Capture the cell that displays the provided text and extract its (x, y) central coordinate. 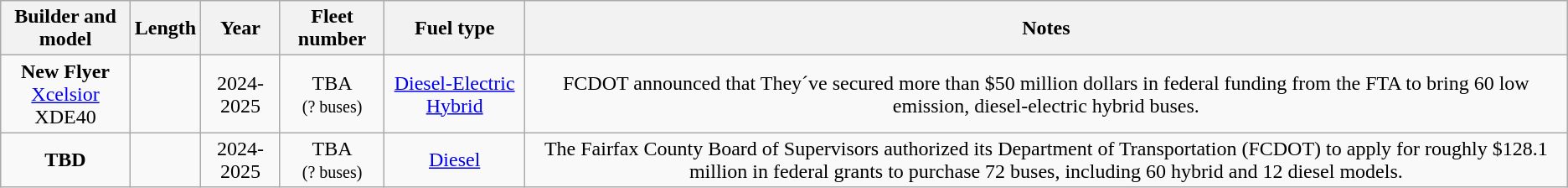
TBD (65, 159)
Diesel (454, 159)
Length (165, 29)
New FlyerXcelsior XDE40 (65, 94)
Diesel-Electric Hybrid (454, 94)
Notes (1045, 29)
Year (240, 29)
Fuel type (454, 29)
Fleet number (332, 29)
Builder and model (65, 29)
